Search for the cell housing the specified text and yield its (x, y) center coordinate. 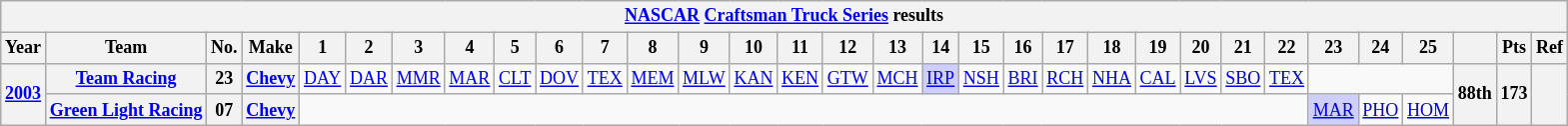
DAY (323, 78)
Make (271, 48)
13 (897, 48)
IRP (941, 78)
11 (800, 48)
NASCAR Craftsman Truck Series results (784, 16)
SBO (1243, 78)
19 (1157, 48)
MEM (653, 78)
Year (24, 48)
5 (516, 48)
Team (126, 48)
14 (941, 48)
4 (470, 48)
LVS (1201, 78)
15 (981, 48)
Green Light Racing (126, 110)
18 (1112, 48)
DAR (370, 78)
3 (418, 48)
2003 (24, 94)
2 (370, 48)
Pts (1514, 48)
20 (1201, 48)
88th (1475, 94)
07 (224, 110)
MLW (704, 78)
12 (847, 48)
CLT (516, 78)
MCH (897, 78)
KEN (800, 78)
6 (560, 48)
24 (1381, 48)
No. (224, 48)
NHA (1112, 78)
1 (323, 48)
25 (1429, 48)
Ref (1550, 48)
DOV (560, 78)
16 (1023, 48)
Team Racing (126, 78)
MMR (418, 78)
PHO (1381, 110)
21 (1243, 48)
7 (605, 48)
RCH (1065, 78)
HOM (1429, 110)
NSH (981, 78)
17 (1065, 48)
10 (754, 48)
9 (704, 48)
KAN (754, 78)
CAL (1157, 78)
173 (1514, 94)
8 (653, 48)
22 (1287, 48)
BRI (1023, 78)
GTW (847, 78)
